Scan for the cell matching the given text and deliver its [X, Y] coordinate at center. 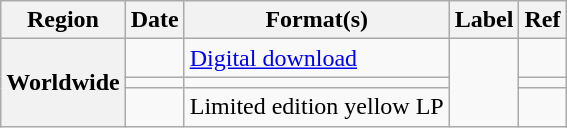
Region [63, 20]
Digital download [316, 58]
Date [154, 20]
Format(s) [316, 20]
Label [484, 20]
Ref [542, 20]
Worldwide [63, 82]
Limited edition yellow LP [316, 107]
